Extract the (X, Y) coordinate from the center of the cell holding the provided text.  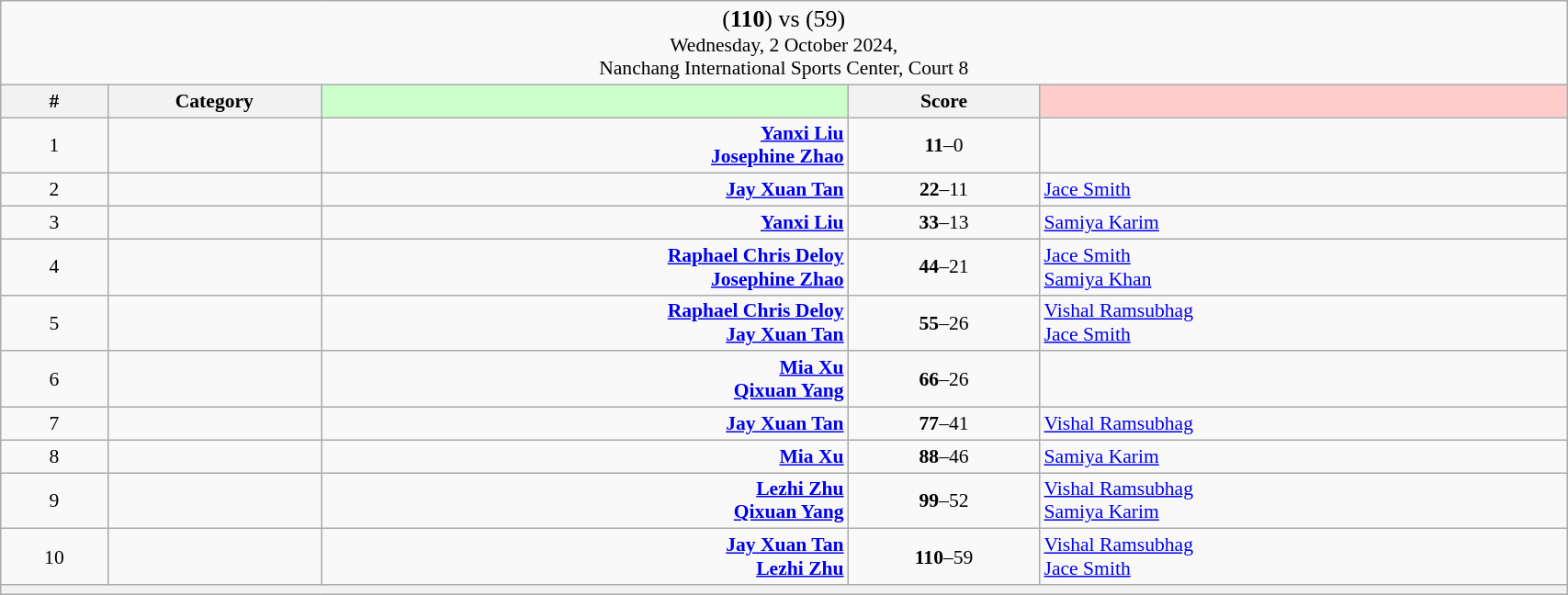
8 (54, 456)
Category (215, 101)
Mia Xu Qixuan Yang (585, 380)
Vishal Ramsubhag (1303, 424)
2 (54, 190)
5 (54, 323)
55–26 (944, 323)
Lezhi Zhu Qixuan Yang (585, 501)
1 (54, 145)
Jay Xuan Tan Lezhi Zhu (585, 556)
Yanxi Liu Josephine Zhao (585, 145)
88–46 (944, 456)
4 (54, 266)
# (54, 101)
33–13 (944, 223)
110–59 (944, 556)
6 (54, 380)
99–52 (944, 501)
Jace Smith Samiya Khan (1303, 266)
Yanxi Liu (585, 223)
Jace Smith (1303, 190)
22–11 (944, 190)
10 (54, 556)
66–26 (944, 380)
Raphael Chris Deloy Jay Xuan Tan (585, 323)
7 (54, 424)
9 (54, 501)
Mia Xu (585, 456)
Vishal Ramsubhag Samiya Karim (1303, 501)
11–0 (944, 145)
3 (54, 223)
Score (944, 101)
77–41 (944, 424)
44–21 (944, 266)
(110) vs (59)Wednesday, 2 October 2024, Nanchang International Sports Center, Court 8 (784, 42)
Raphael Chris Deloy Josephine Zhao (585, 266)
